Capture the cell that displays the provided text and extract its (X, Y) central coordinate. 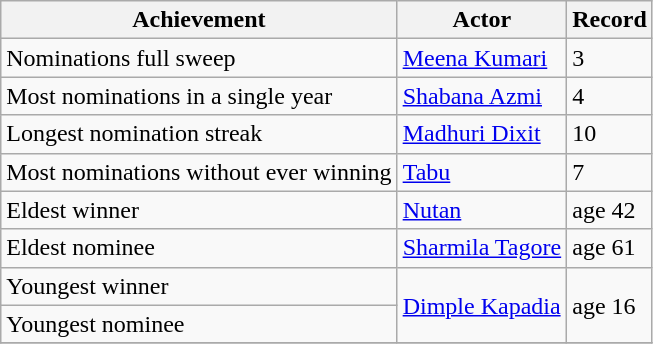
Youngest winner (199, 286)
Eldest nominee (199, 248)
Madhuri Dixit (482, 134)
7 (610, 172)
Most nominations in a single year (199, 96)
Meena Kumari (482, 58)
Actor (482, 20)
Nominations full sweep (199, 58)
Sharmila Tagore (482, 248)
Longest nomination streak (199, 134)
Shabana Azmi (482, 96)
Tabu (482, 172)
age 16 (610, 305)
4 (610, 96)
3 (610, 58)
Eldest winner (199, 210)
Dimple Kapadia (482, 305)
Achievement (199, 20)
age 61 (610, 248)
Record (610, 20)
age 42 (610, 210)
Youngest nominee (199, 324)
Nutan (482, 210)
10 (610, 134)
Most nominations without ever winning (199, 172)
